Extract the [x, y] coordinate from the center of the cell holding the provided text.  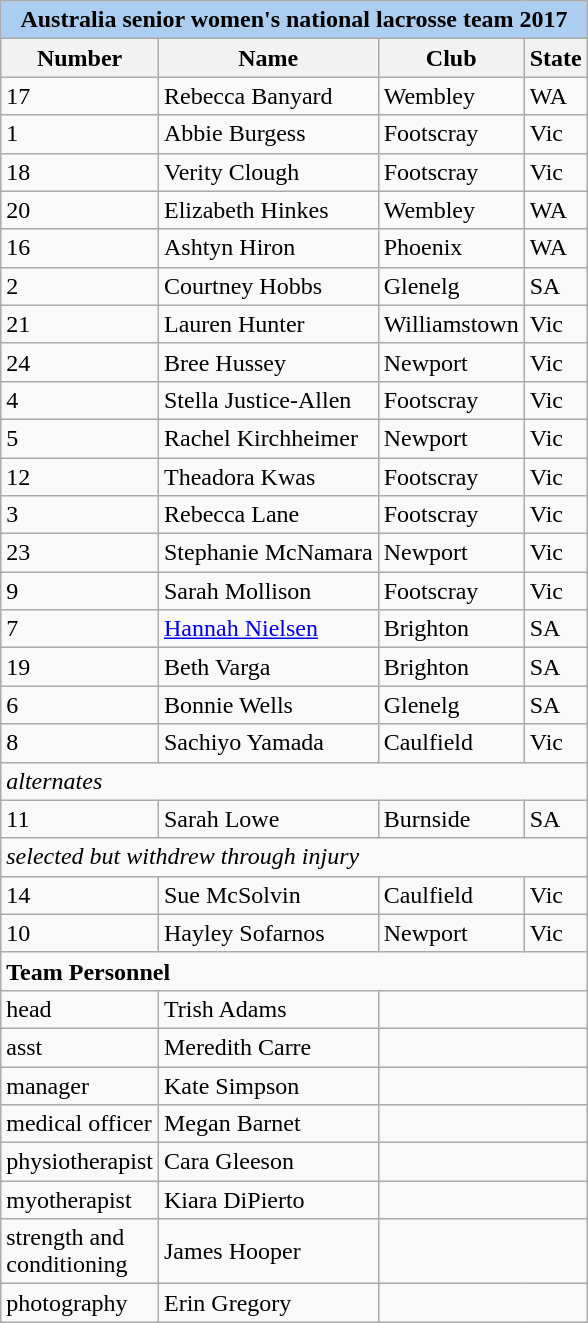
Team Personnel [294, 971]
20 [80, 210]
myotherapist [80, 1200]
5 [80, 438]
Number [80, 58]
Megan Barnet [268, 1124]
Sue McSolvin [268, 895]
11 [80, 819]
Club [451, 58]
9 [80, 591]
photography [80, 1303]
asst [80, 1047]
Rebecca Banyard [268, 96]
14 [80, 895]
Sarah Lowe [268, 819]
manager [80, 1085]
24 [80, 362]
Courtney Hobbs [268, 286]
Hayley Sofarnos [268, 933]
Kate Simpson [268, 1085]
Bree Hussey [268, 362]
Burnside [451, 819]
Abbie Burgess [268, 134]
18 [80, 172]
19 [80, 667]
Cara Gleeson [268, 1162]
7 [80, 629]
Australia senior women's national lacrosse team 2017 [294, 20]
1 [80, 134]
strength andconditioning [80, 1252]
Phoenix [451, 248]
8 [80, 743]
Beth Varga [268, 667]
Trish Adams [268, 1009]
2 [80, 286]
head [80, 1009]
Hannah Nielsen [268, 629]
Williamstown [451, 324]
selected but withdrew through injury [294, 857]
Rebecca Lane [268, 515]
Ashtyn Hiron [268, 248]
Meredith Carre [268, 1047]
Sarah Mollison [268, 591]
Verity Clough [268, 172]
Elizabeth Hinkes [268, 210]
16 [80, 248]
23 [80, 553]
Erin Gregory [268, 1303]
Rachel Kirchheimer [268, 438]
Bonnie Wells [268, 705]
17 [80, 96]
6 [80, 705]
Stephanie McNamara [268, 553]
physiotherapist [80, 1162]
Stella Justice-Allen [268, 400]
21 [80, 324]
3 [80, 515]
alternates [294, 781]
State [556, 58]
Sachiyo Yamada [268, 743]
Theadora Kwas [268, 477]
medical officer [80, 1124]
4 [80, 400]
Lauren Hunter [268, 324]
James Hooper [268, 1252]
Kiara DiPierto [268, 1200]
10 [80, 933]
Name [268, 58]
12 [80, 477]
